Locate the cell with the specified text and output its (X, Y) center coordinate. 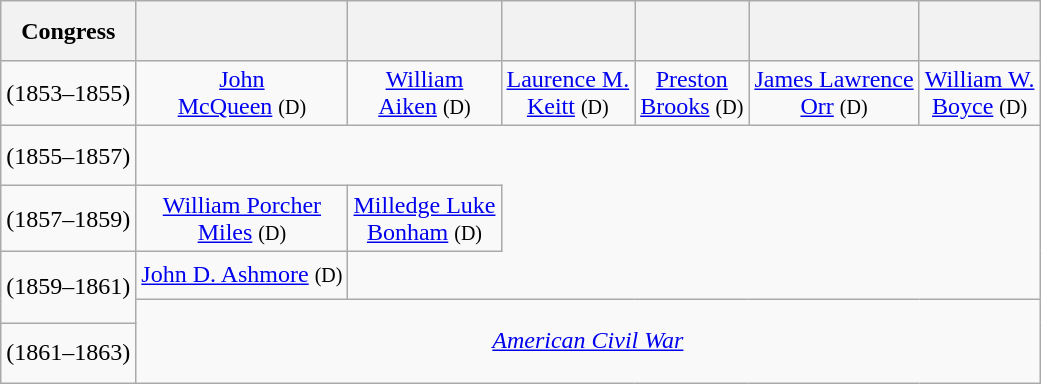
Milledge LukeBonham (D) (424, 218)
(1859–1861) (68, 287)
William PorcherMiles (D) (242, 218)
(1855–1857) (68, 156)
William W.Boyce (D) (980, 94)
WilliamAiken (D) (424, 94)
PrestonBrooks (D) (692, 94)
Congress (68, 31)
(1861–1863) (68, 353)
JohnMcQueen (D) (242, 94)
American Civil War (588, 341)
(1853–1855) (68, 94)
James LawrenceOrr (D) (834, 94)
John D. Ashmore (D) (242, 275)
(1857–1859) (68, 218)
Laurence M.Keitt (D) (568, 94)
